Locate the cell with the specified text and output its [X, Y] center coordinate. 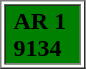
AR 1 9134 [42, 34]
